Output the [X, Y] coordinate of the center of the cell containing the given text.  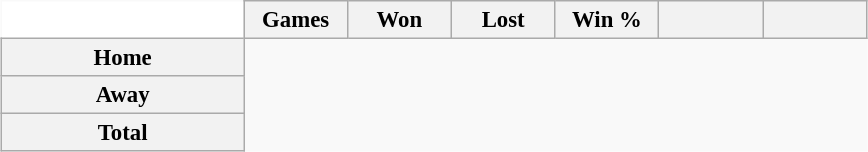
Home [123, 58]
Games [296, 20]
Away [123, 95]
Won [399, 20]
Lost [503, 20]
Total [123, 133]
Win % [607, 20]
